From the cell containing the given text, extract its center point as [x, y] coordinate. 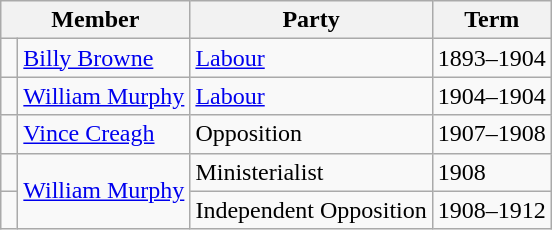
1893–1904 [492, 58]
1904–1904 [492, 96]
Party [311, 20]
Opposition [311, 134]
1908 [492, 172]
Billy Browne [104, 58]
Independent Opposition [311, 210]
1907–1908 [492, 134]
Ministerialist [311, 172]
Term [492, 20]
Member [96, 20]
1908–1912 [492, 210]
Vince Creagh [104, 134]
